For the text-containing cell, return its midpoint in (X, Y) coordinate format. 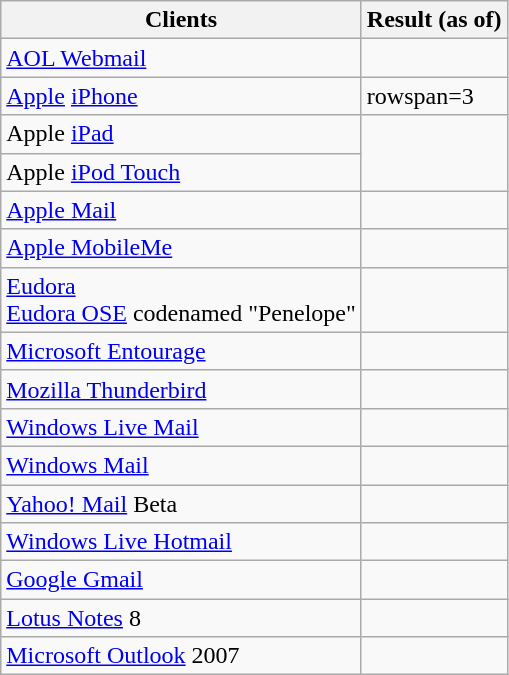
Mozilla Thunderbird (182, 389)
AOL Webmail (182, 58)
Apple MobileMe (182, 248)
EudoraEudora OSE codenamed "Penelope" (182, 300)
rowspan=3 (434, 96)
Clients (182, 20)
Apple iPhone (182, 96)
Microsoft Entourage (182, 351)
Lotus Notes 8 (182, 618)
Windows Mail (182, 465)
Result (as of) (434, 20)
Microsoft Outlook 2007 (182, 656)
Google Gmail (182, 580)
Apple iPod Touch (182, 172)
Windows Live Hotmail (182, 542)
Yahoo! Mail Beta (182, 503)
Apple Mail (182, 210)
Windows Live Mail (182, 427)
Apple iPad (182, 134)
